Find where the given text appears and provide that cell's center as [X, Y] coordinate. 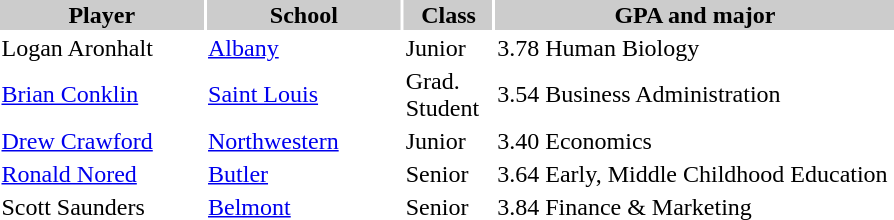
Saint Louis [304, 94]
3.54 Business Administration [695, 94]
Class [448, 15]
Logan Aronhalt [102, 48]
Grad. Student [448, 94]
Player [102, 15]
Albany [304, 48]
3.78 Human Biology [695, 48]
3.64 Early, Middle Childhood Education [695, 174]
Brian Conklin [102, 94]
Northwestern [304, 141]
Drew Crawford [102, 141]
3.40 Economics [695, 141]
Ronald Nored [102, 174]
Butler [304, 174]
School [304, 15]
GPA and major [695, 15]
Senior [448, 174]
